Return (X, Y) of the center of cell containing provided text 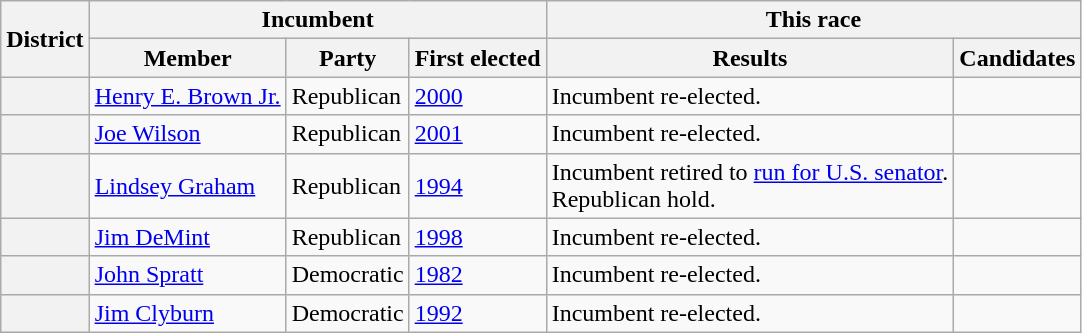
2000 (478, 96)
First elected (478, 58)
Candidates (1018, 58)
This race (814, 20)
1998 (478, 237)
Jim Clyburn (188, 313)
Henry E. Brown Jr. (188, 96)
District (45, 39)
Lindsey Graham (188, 186)
Incumbent retired to run for U.S. senator.Republican hold. (750, 186)
1982 (478, 275)
2001 (478, 134)
1992 (478, 313)
1994 (478, 186)
Joe Wilson (188, 134)
Results (750, 58)
Member (188, 58)
Jim DeMint (188, 237)
Party (348, 58)
John Spratt (188, 275)
Incumbent (318, 20)
